Scan for the cell matching the given text and deliver its (X, Y) coordinate at center. 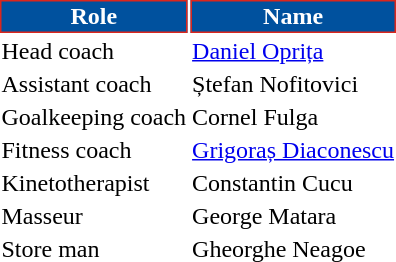
Name (294, 16)
Role (94, 16)
Kinetotherapist (94, 183)
Goalkeeping coach (94, 117)
Head coach (94, 51)
Cornel Fulga (294, 117)
Daniel Oprița (294, 51)
Masseur (94, 216)
Grigoraș Diaconescu (294, 150)
Assistant coach (94, 84)
Constantin Cucu (294, 183)
Fitness coach (94, 150)
George Matara (294, 216)
Ștefan Nofitovici (294, 84)
